Search for the cell housing the specified text and yield its (x, y) center coordinate. 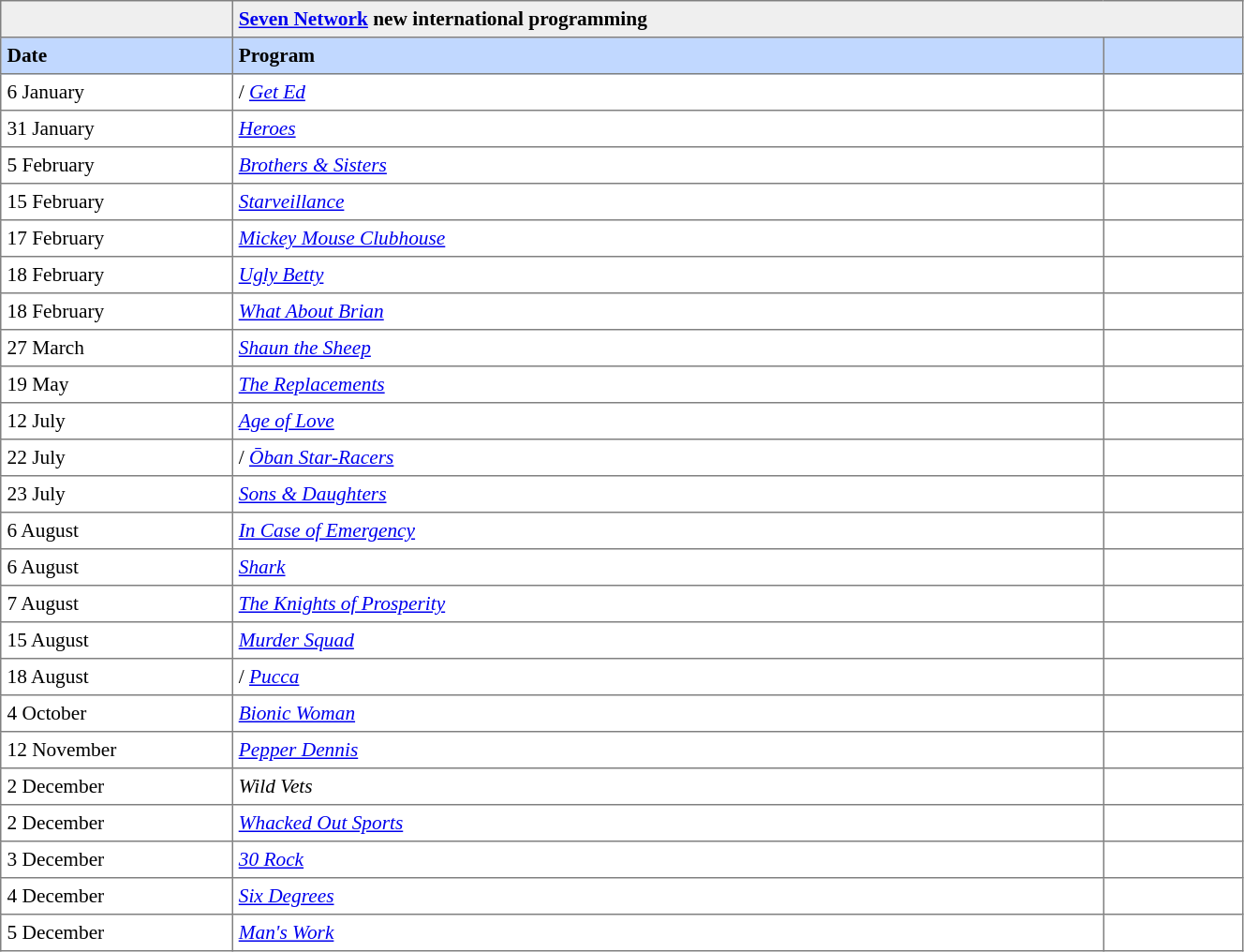
Seven Network new international programming (737, 19)
Six Degrees (668, 896)
Pepper Dennis (668, 750)
5 February (116, 165)
6 January (116, 92)
Whacked Out Sports (668, 823)
The Knights of Prosperity (668, 603)
Date (116, 56)
Bionic Woman (668, 714)
/ Ōban Star-Racers (668, 457)
4 October (116, 714)
Wild Vets (668, 787)
Heroes (668, 129)
19 May (116, 384)
Mickey Mouse Clubhouse (668, 238)
31 January (116, 129)
7 August (116, 603)
Man's Work (668, 933)
15 August (116, 641)
/ Pucca (668, 677)
17 February (116, 238)
27 March (116, 349)
Shark (668, 568)
18 August (116, 677)
15 February (116, 202)
22 July (116, 457)
/ Get Ed (668, 92)
Sons & Daughters (668, 495)
Ugly Betty (668, 275)
3 December (116, 860)
23 July (116, 495)
12 November (116, 750)
4 December (116, 896)
Murder Squad (668, 641)
What About Brian (668, 311)
In Case of Emergency (668, 530)
Age of Love (668, 422)
Program (668, 56)
12 July (116, 422)
30 Rock (668, 860)
The Replacements (668, 384)
Starveillance (668, 202)
Brothers & Sisters (668, 165)
Shaun the Sheep (668, 349)
5 December (116, 933)
